Find where the given text appears and provide that cell's center as [X, Y] coordinate. 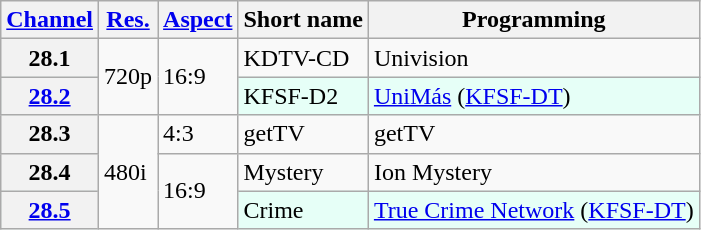
Channel [50, 20]
28.5 [50, 210]
KDTV-CD [303, 58]
True Crime Network (KFSF-DT) [534, 210]
28.2 [50, 96]
Mystery [303, 172]
Programming [534, 20]
Univision [534, 58]
480i [128, 172]
720p [128, 77]
Short name [303, 20]
28.1 [50, 58]
Res. [128, 20]
4:3 [198, 134]
Ion Mystery [534, 172]
Aspect [198, 20]
28.3 [50, 134]
Crime [303, 210]
28.4 [50, 172]
KFSF-D2 [303, 96]
UniMás (KFSF-DT) [534, 96]
